Pinpoint the cell where the given text exists, returning its (x, y) midpoint coordinate. 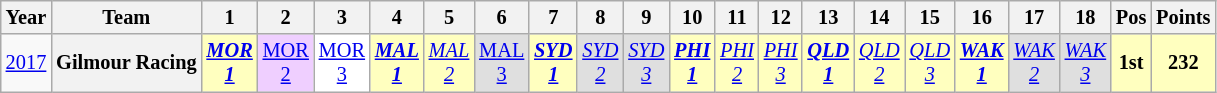
MAL2 (449, 63)
Points (1183, 17)
11 (737, 17)
6 (502, 17)
MOR3 (342, 63)
WAK2 (1034, 63)
Pos (1131, 17)
PHI2 (737, 63)
7 (553, 17)
PHI1 (692, 63)
4 (397, 17)
MAL3 (502, 63)
14 (879, 17)
WAK3 (1086, 63)
SYD1 (553, 63)
10 (692, 17)
12 (781, 17)
Gilmour Racing (126, 63)
2 (286, 17)
Year (26, 17)
1st (1131, 63)
15 (929, 17)
MOR1 (230, 63)
MAL1 (397, 63)
SYD3 (646, 63)
8 (600, 17)
16 (982, 17)
2017 (26, 63)
PHI3 (781, 63)
QLD3 (929, 63)
MOR2 (286, 63)
WAK1 (982, 63)
3 (342, 17)
18 (1086, 17)
17 (1034, 17)
5 (449, 17)
9 (646, 17)
SYD2 (600, 63)
Team (126, 17)
QLD2 (879, 63)
1 (230, 17)
13 (828, 17)
QLD1 (828, 63)
232 (1183, 63)
